Locate the cell with the specified text and output its (x, y) center coordinate. 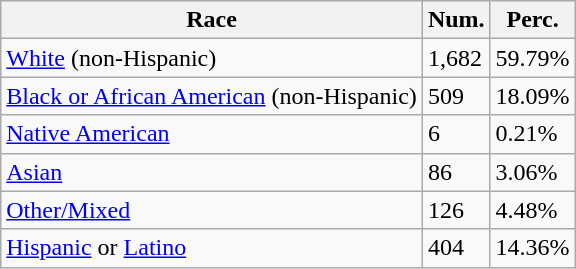
404 (456, 248)
4.48% (532, 210)
126 (456, 210)
Other/Mixed (212, 210)
509 (456, 96)
1,682 (456, 58)
18.09% (532, 96)
Hispanic or Latino (212, 248)
0.21% (532, 134)
6 (456, 134)
White (non-Hispanic) (212, 58)
14.36% (532, 248)
Num. (456, 20)
Perc. (532, 20)
Black or African American (non-Hispanic) (212, 96)
Asian (212, 172)
Race (212, 20)
Native American (212, 134)
86 (456, 172)
59.79% (532, 58)
3.06% (532, 172)
